Return (X, Y) of the center of cell containing provided text 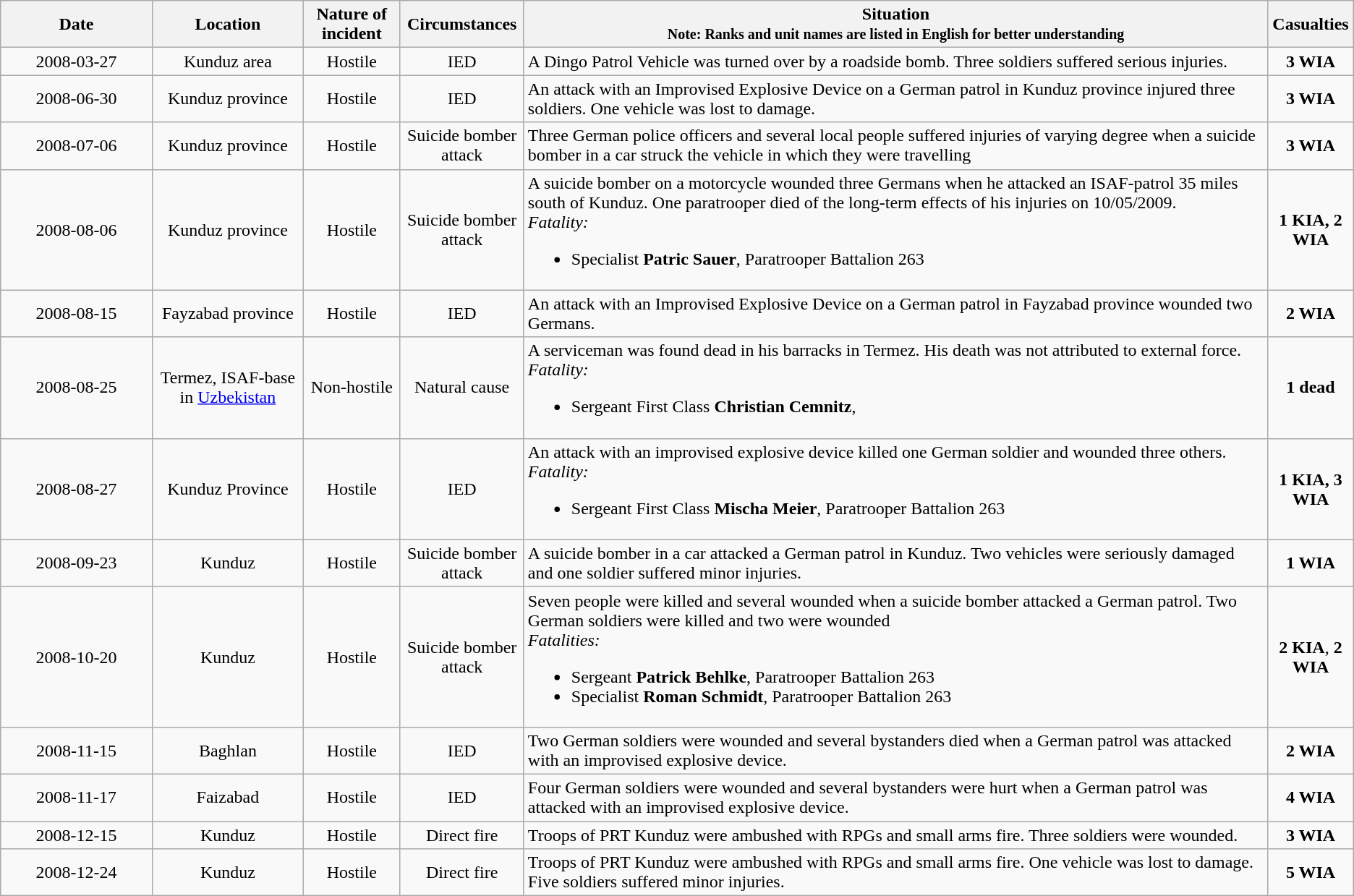
1 KIA, 3 WIA (1311, 489)
2008-11-17 (77, 797)
Nature of incident (352, 25)
2008-03-27 (77, 61)
Location (227, 25)
Baghlan (227, 751)
2008-12-24 (77, 872)
Date (77, 25)
2008-08-27 (77, 489)
Troops of PRT Kunduz were ambushed with RPGs and small arms fire. One vehicle was lost to damage. Five soldiers suffered minor injuries. (895, 872)
An attack with an Improvised Explosive Device on a German patrol in Fayzabad province wounded two Germans. (895, 314)
An attack with an Improvised Explosive Device on a German patrol in Kunduz province injured three soldiers. One vehicle was lost to damage. (895, 98)
2008-12-15 (77, 835)
Fayzabad province (227, 314)
Non-hostile (352, 388)
2008-09-23 (77, 563)
Four German soldiers were wounded and several bystanders were hurt when a German patrol was attacked with an improvised explosive device. (895, 797)
2008-08-06 (77, 230)
Casualties (1311, 25)
2008-07-06 (77, 146)
1 KIA, 2 WIA (1311, 230)
2008-08-25 (77, 388)
2008-08-15 (77, 314)
2008-06-30 (77, 98)
2 KIA, 2 WIA (1311, 657)
5 WIA (1311, 872)
4 WIA (1311, 797)
A suicide bomber in a car attacked a German patrol in Kunduz. Two vehicles were seriously damaged and one soldier suffered minor injuries. (895, 563)
Circumstances (461, 25)
Troops of PRT Kunduz were ambushed with RPGs and small arms fire. Three soldiers were wounded. (895, 835)
Natural cause (461, 388)
2008-10-20 (77, 657)
Two German soldiers were wounded and several bystanders died when a German patrol was attacked with an improvised explosive device. (895, 751)
A Dingo Patrol Vehicle was turned over by a roadside bomb. Three soldiers suffered serious injuries. (895, 61)
Faizabad (227, 797)
Kunduz Province (227, 489)
2008-11-15 (77, 751)
1 dead (1311, 388)
SituationNote: Ranks and unit names are listed in English for better understanding (895, 25)
1 WIA (1311, 563)
Termez, ISAF-base in Uzbekistan (227, 388)
Kunduz area (227, 61)
